Extract the [x, y] coordinate from the center of the cell holding the provided text.  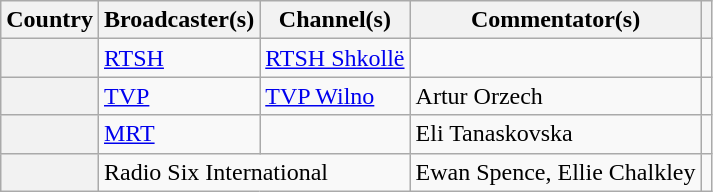
RTSH [178, 58]
Commentator(s) [556, 20]
TVP [178, 96]
MRT [178, 134]
RTSH Shkollë [335, 58]
Artur Orzech [556, 96]
Channel(s) [335, 20]
Radio Six International [254, 172]
TVP Wilno [335, 96]
Country [50, 20]
Broadcaster(s) [178, 20]
Eli Tanaskovska [556, 134]
Ewan Spence, Ellie Chalkley [556, 172]
